Extract the (x, y) coordinate from the center of the cell holding the provided text.  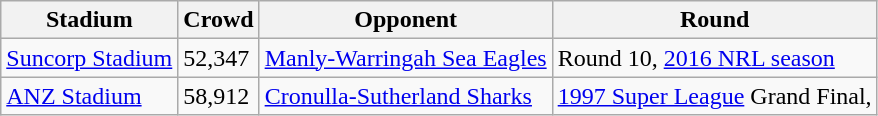
Round (714, 20)
Stadium (90, 20)
Manly-Warringah Sea Eagles (406, 58)
Crowd (218, 20)
52,347 (218, 58)
Cronulla-Sutherland Sharks (406, 96)
1997 Super League Grand Final, (714, 96)
Round 10, 2016 NRL season (714, 58)
58,912 (218, 96)
ANZ Stadium (90, 96)
Opponent (406, 20)
Suncorp Stadium (90, 58)
